Find where the given text appears and provide that cell's center as (x, y) coordinate. 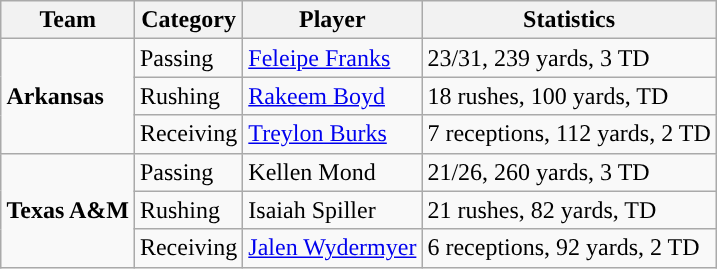
21/26, 260 yards, 3 TD (569, 172)
Isaiah Spiller (332, 210)
Statistics (569, 20)
Player (332, 20)
Rakeem Boyd (332, 96)
21 rushes, 82 yards, TD (569, 210)
Jalen Wydermyer (332, 248)
Category (188, 20)
23/31, 239 yards, 3 TD (569, 58)
Kellen Mond (332, 172)
7 receptions, 112 yards, 2 TD (569, 134)
6 receptions, 92 yards, 2 TD (569, 248)
Feleipe Franks (332, 58)
18 rushes, 100 yards, TD (569, 96)
Team (68, 20)
Arkansas (68, 96)
Treylon Burks (332, 134)
Texas A&M (68, 210)
